Locate the cell with the specified text and output its (x, y) center coordinate. 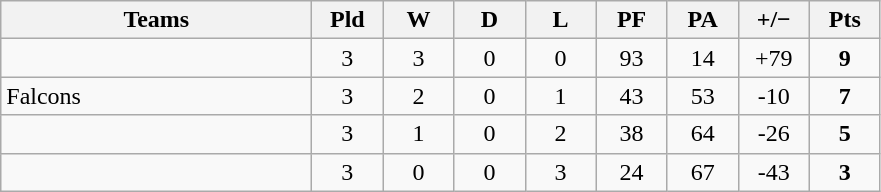
+79 (774, 58)
43 (632, 96)
64 (702, 134)
+/− (774, 20)
38 (632, 134)
-43 (774, 172)
Pts (844, 20)
24 (632, 172)
14 (702, 58)
Falcons (156, 96)
7 (844, 96)
-26 (774, 134)
PA (702, 20)
Pld (348, 20)
L (560, 20)
67 (702, 172)
D (490, 20)
PF (632, 20)
5 (844, 134)
-10 (774, 96)
W (418, 20)
53 (702, 96)
9 (844, 58)
Teams (156, 20)
93 (632, 58)
